Capture the cell that displays the provided text and extract its [x, y] central coordinate. 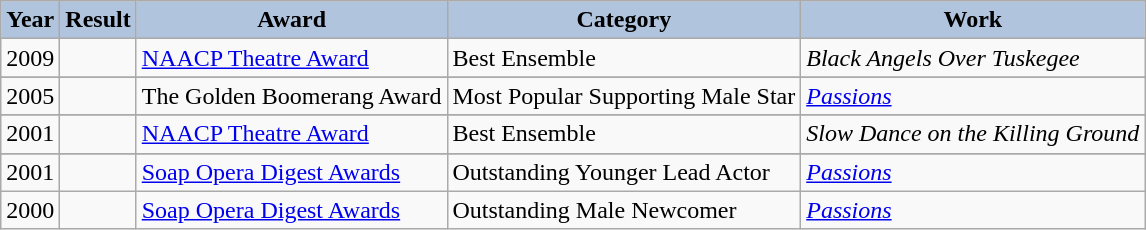
Category [624, 20]
Year [30, 20]
Outstanding Male Newcomer [624, 210]
2000 [30, 210]
Outstanding Younger Lead Actor [624, 172]
The Golden Boomerang Award [292, 96]
Award [292, 20]
Result [98, 20]
2009 [30, 58]
Black Angels Over Tuskegee [973, 58]
Work [973, 20]
Most Popular Supporting Male Star [624, 96]
2005 [30, 96]
Slow Dance on the Killing Ground [973, 134]
